Search for the cell housing the specified text and yield its [X, Y] center coordinate. 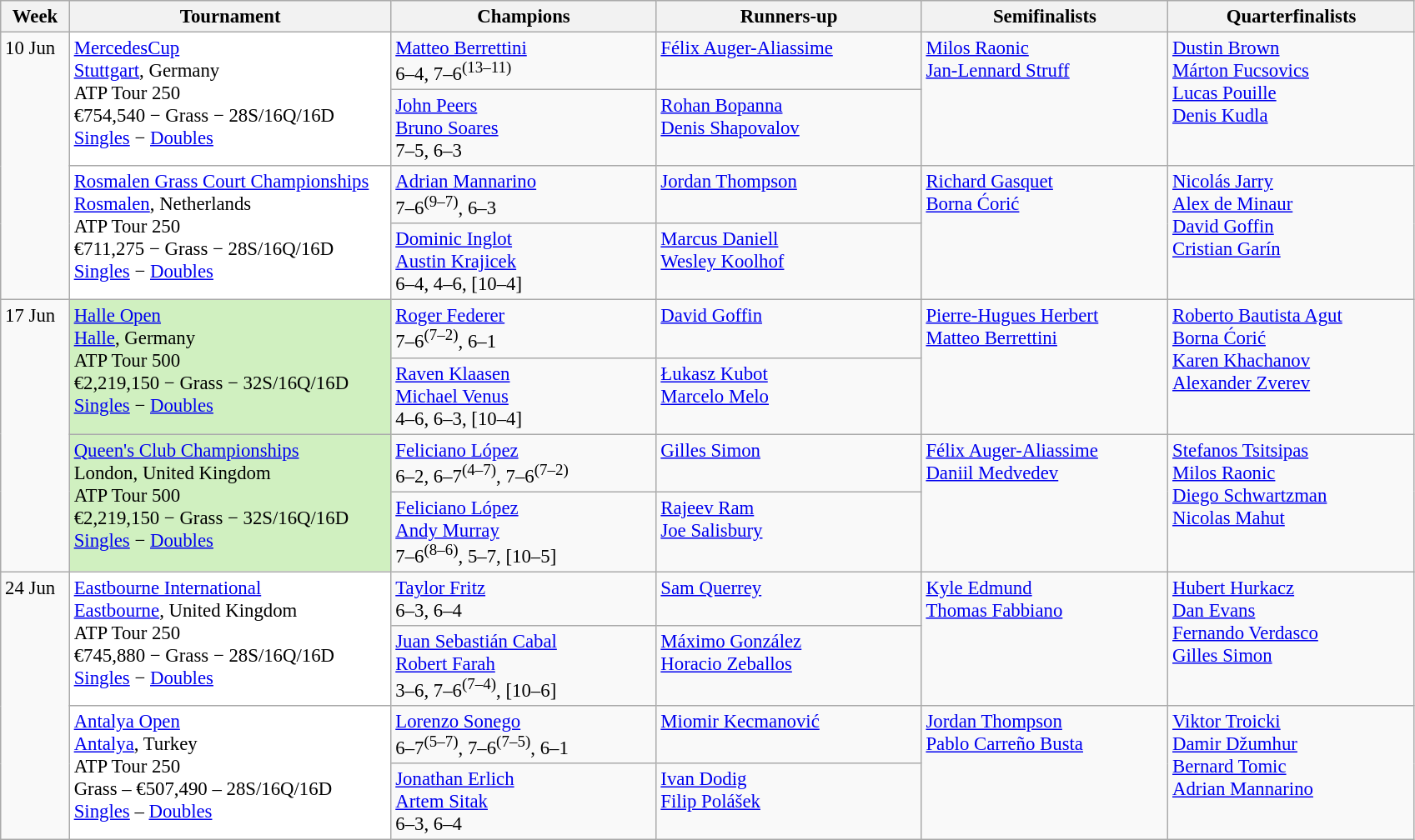
Adrian Mannarino 7–6(9–7), 6–3 [524, 195]
MercedesCup Stuttgart, GermanyATP Tour 250€754,540 − Grass − 28S/16Q/16DSingles − Doubles [230, 100]
Eastbourne International Eastbourne, United Kingdom ATP Tour 250 €745,880 − Grass − 28S/16Q/16D Singles − Doubles [230, 638]
Sam Querrey [789, 598]
Roger Federer 7–6(7–2), 6–1 [524, 328]
Hubert Hurkacz Dan Evans Fernando Verdasco Gilles Simon [1292, 638]
Quarterfinalists [1292, 17]
Milos Raonic Jan-Lennard Struff [1045, 100]
Queen's Club Championships London, United KingdomATP Tour 500€2,219,150 − Grass − 32S/16Q/16DSingles − Doubles [230, 503]
Félix Auger-Aliassime [789, 62]
Rohan Bopanna Denis Shapovalov [789, 128]
Gilles Simon [789, 463]
David Goffin [789, 328]
Miomir Kecmanović [789, 735]
24 Jun [35, 706]
Feliciano López 6–2, 6–7(4–7), 7–6(7–2) [524, 463]
Ivan Dodig Filip Polášek [789, 802]
10 Jun [35, 167]
Pierre-Hugues Herbert Matteo Berrettini [1045, 367]
Félix Auger-Aliassime Daniil Medvedev [1045, 503]
Halle Open Halle, GermanyATP Tour 500€2,219,150 − Grass − 32S/16Q/16DSingles − Doubles [230, 367]
Jonathan Erlich Artem Sitak 6–3, 6–4 [524, 802]
Richard Gasquet Borna Ćorić [1045, 233]
Taylor Fritz 6–3, 6–4 [524, 598]
Antalya Open Antalya, TurkeyATP Tour 250Grass – €507,490 – 28S/16Q/16DSingles – Doubles [230, 773]
Stefanos Tsitsipas Milos Raonic Diego Schwartzman Nicolas Mahut [1292, 503]
Lorenzo Sonego 6–7(5–7), 7–6(7–5), 6–1 [524, 735]
Rajeev Ram Joe Salisbury [789, 532]
Nicolás Jarry Alex de Minaur David Goffin Cristian Garín [1292, 233]
Marcus Daniell Wesley Koolhof [789, 262]
Roberto Bautista Agut Borna Ćorić Karen Khachanov Alexander Zverev [1292, 367]
Raven Klaasen Michael Venus 4–6, 6–3, [10–4] [524, 396]
Juan Sebastián Cabal Robert Farah3–6, 7–6(7–4), [10–6] [524, 666]
Dustin Brown Márton Fucsovics Lucas Pouille Denis Kudla [1292, 100]
Jordan Thompson [789, 195]
Máximo González Horacio Zeballos [789, 666]
17 Jun [35, 436]
Champions [524, 17]
Jordan Thompson Pablo Carreño Busta [1045, 773]
Dominic Inglot Austin Krajicek6–4, 4–6, [10–4] [524, 262]
Viktor Troicki Damir Džumhur Bernard Tomic Adrian Mannarino [1292, 773]
Semifinalists [1045, 17]
John Peers Bruno Soares7–5, 6–3 [524, 128]
Matteo Berrettini 6–4, 7–6(13–11) [524, 62]
Łukasz Kubot Marcelo Melo [789, 396]
Feliciano López Andy Murray 7–6(8–6), 5–7, [10–5] [524, 532]
Runners-up [789, 17]
Rosmalen Grass Court Championships Rosmalen, NetherlandsATP Tour 250€711,275 − Grass − 28S/16Q/16DSingles − Doubles [230, 233]
Week [35, 17]
Tournament [230, 17]
Kyle Edmund Thomas Fabbiano [1045, 638]
